Output the [x, y] coordinate of the center of the cell containing the given text.  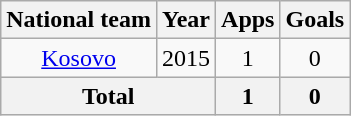
Goals [315, 20]
Year [186, 20]
Total [108, 96]
Kosovo [79, 58]
2015 [186, 58]
National team [79, 20]
Apps [248, 20]
